Extract the [X, Y] coordinate from the center of the cell holding the provided text.  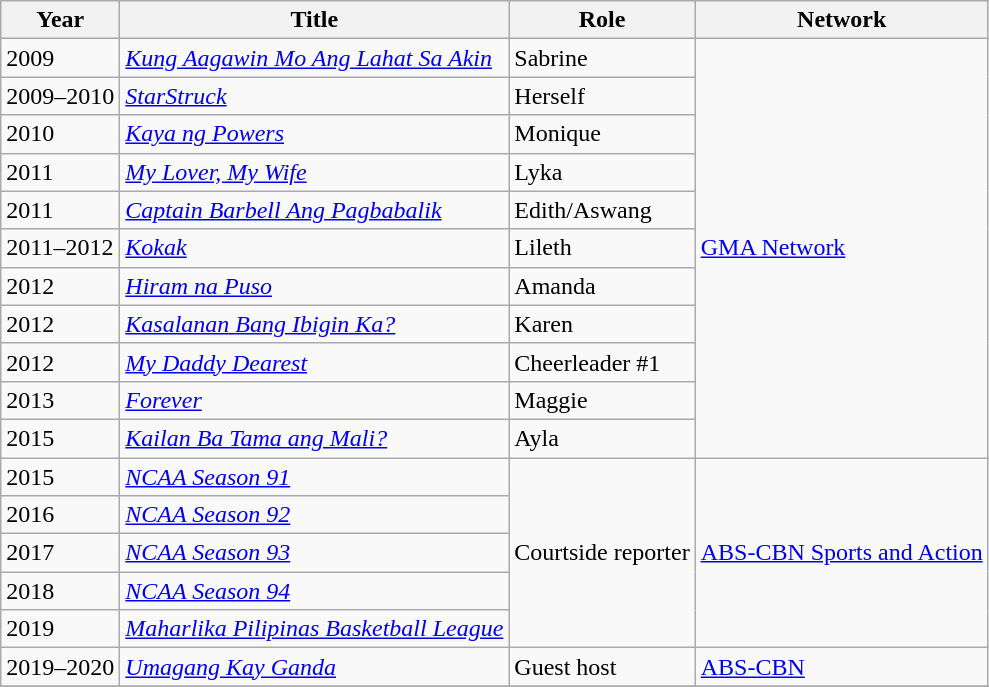
Herself [602, 96]
ABS-CBN [842, 667]
2011–2012 [60, 248]
Kokak [314, 248]
Kung Aagawin Mo Ang Lahat Sa Akin [314, 58]
Captain Barbell Ang Pagbabalik [314, 210]
Kasalanan Bang Ibigin Ka? [314, 324]
2010 [60, 134]
Hiram na Puso [314, 286]
Ayla [602, 438]
2018 [60, 591]
Year [60, 20]
Courtside reporter [602, 553]
2009–2010 [60, 96]
NCAA Season 91 [314, 477]
Amanda [602, 286]
Forever [314, 400]
Kaya ng Powers [314, 134]
Umagang Kay Ganda [314, 667]
Role [602, 20]
Lileth [602, 248]
NCAA Season 94 [314, 591]
Monique [602, 134]
2019 [60, 629]
2013 [60, 400]
2019–2020 [60, 667]
Network [842, 20]
Maharlika Pilipinas Basketball League [314, 629]
Title [314, 20]
Kailan Ba Tama ang Mali? [314, 438]
Lyka [602, 172]
2016 [60, 515]
2009 [60, 58]
Edith/Aswang [602, 210]
NCAA Season 92 [314, 515]
Sabrine [602, 58]
My Daddy Dearest [314, 362]
Guest host [602, 667]
My Lover, My Wife [314, 172]
ABS-CBN Sports and Action [842, 553]
Cheerleader #1 [602, 362]
StarStruck [314, 96]
2017 [60, 553]
Karen [602, 324]
Maggie [602, 400]
GMA Network [842, 248]
NCAA Season 93 [314, 553]
